Return the (x, y) coordinate for the center point of the cell that contains the specified text.  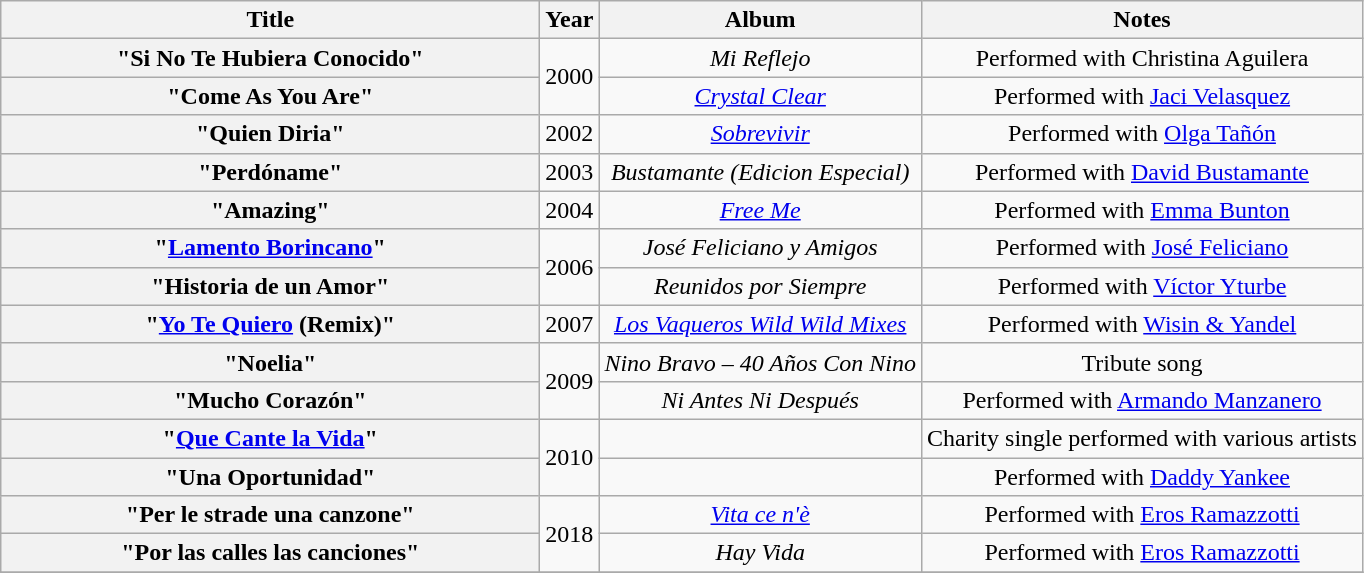
Album (760, 20)
"Perdóname" (270, 172)
"Historia de un Amor" (270, 286)
Charity single performed with various artists (1142, 438)
Bustamante (Edicion Especial) (760, 172)
"Amazing" (270, 210)
Ni Antes Ni Después (760, 400)
2003 (570, 172)
Vita ce n'è (760, 515)
2004 (570, 210)
Performed with Wisin & Yandel (1142, 324)
"Mucho Corazón" (270, 400)
"Una Oportunidad" (270, 477)
Hay Vida (760, 553)
"Per le strade una canzone" (270, 515)
"Quien Diria" (270, 134)
Notes (1142, 20)
Performed with Víctor Yturbe (1142, 286)
Performed with Armando Manzanero (1142, 400)
Performed with David Bustamante (1142, 172)
"Lamento Borincano" (270, 248)
Performed with Emma Bunton (1142, 210)
2007 (570, 324)
Performed with José Feliciano (1142, 248)
Los Vaqueros Wild Wild Mixes (760, 324)
Performed with Olga Tañón (1142, 134)
José Feliciano y Amigos (760, 248)
2002 (570, 134)
"Noelia" (270, 362)
Crystal Clear (760, 96)
Reunidos por Siempre (760, 286)
"Que Cante la Vida" (270, 438)
Performed with Jaci Velasquez (1142, 96)
2009 (570, 381)
"Yo Te Quiero (Remix)" (270, 324)
Title (270, 20)
Performed with Christina Aguilera (1142, 58)
Nino Bravo – 40 Años Con Nino (760, 362)
2018 (570, 534)
Year (570, 20)
Mi Reflejo (760, 58)
Sobrevivir (760, 134)
"Come As You Are" (270, 96)
"Si No Te Hubiera Conocido" (270, 58)
Performed with Daddy Yankee (1142, 477)
2006 (570, 267)
2000 (570, 77)
Free Me (760, 210)
Tribute song (1142, 362)
"Por las calles las canciones" (270, 553)
2010 (570, 457)
